Pinpoint the cell where the given text exists, returning its (X, Y) midpoint coordinate. 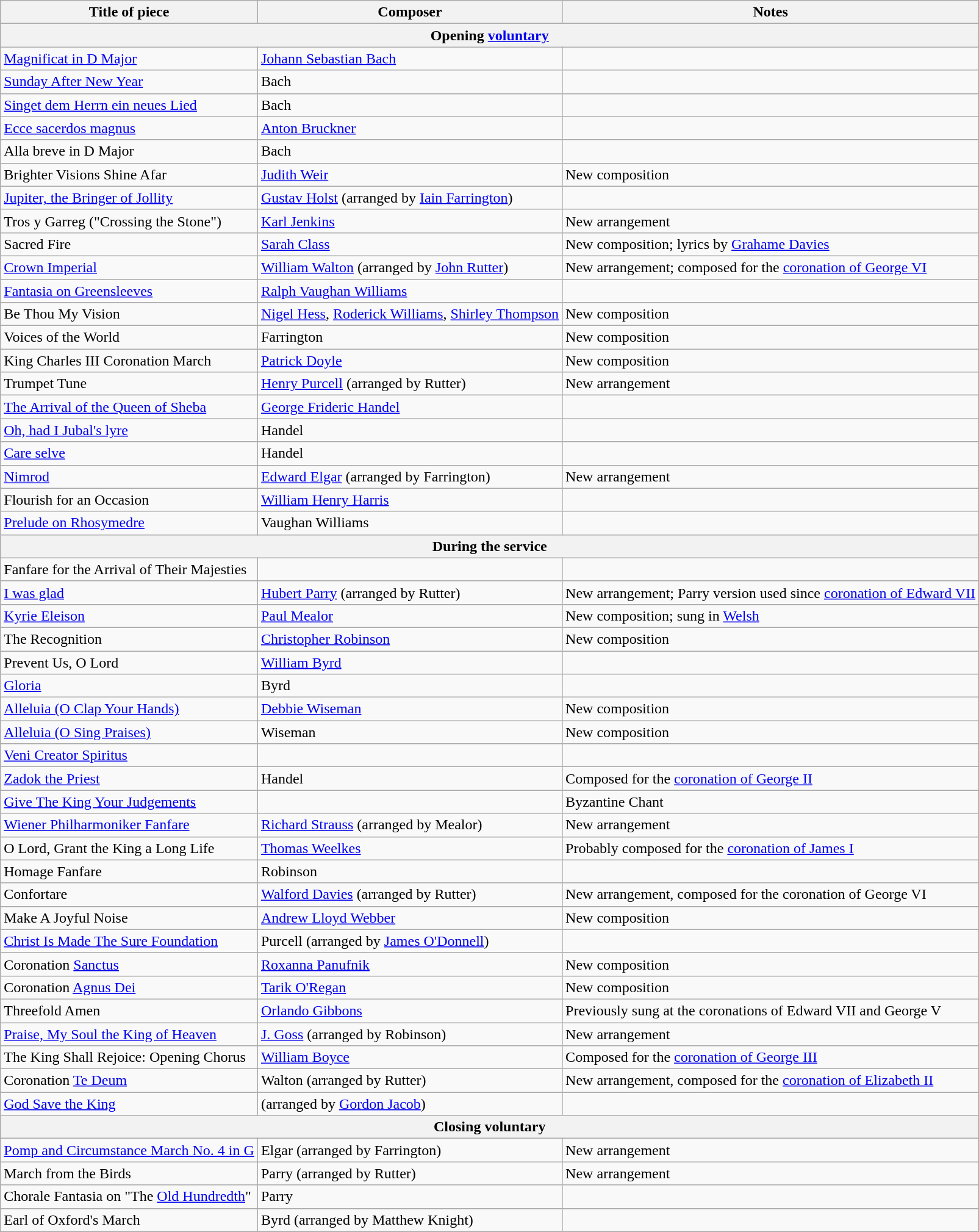
Gustav Holst (arranged by Iain Farrington) (410, 198)
Sarah Class (410, 244)
(arranged by Gordon Jacob) (410, 1104)
Title of piece (129, 12)
Closing voluntary (490, 1127)
William Henry Harris (410, 500)
Probably composed for the coronation of James I (771, 848)
Byzantine Chant (771, 802)
God Save the King (129, 1104)
Purcell (arranged by James O'Donnell) (410, 941)
Henry Purcell (arranged by Rutter) (410, 384)
Give The King Your Judgements (129, 802)
Trumpet Tune (129, 384)
J. Goss (arranged by Robinson) (410, 1034)
Previously sung at the coronations of Edward VII and George V (771, 1010)
Composed for the coronation of George II (771, 779)
Richard Strauss (arranged by Mealor) (410, 825)
New arrangement, composed for the coronation of George VI (771, 895)
The Recognition (129, 639)
Hubert Parry (arranged by Rutter) (410, 593)
King Charles III Coronation March (129, 361)
Zadok the Priest (129, 779)
Judith Weir (410, 175)
Sunday After New Year (129, 82)
Tros y Garreg ("Crossing the Stone") (129, 221)
Patrick Doyle (410, 361)
Coronation Agnus Dei (129, 987)
Crown Imperial (129, 267)
George Frideric Handel (410, 407)
Voices of the World (129, 337)
Elgar (arranged by Farrington) (410, 1150)
Coronation Te Deum (129, 1081)
Pomp and Circumstance March No. 4 in G (129, 1150)
Prevent Us, O Lord (129, 662)
Nigel Hess, Roderick Williams, Shirley Thompson (410, 314)
Gloria (129, 686)
Roxanna Panufnik (410, 964)
Vaughan Williams (410, 523)
Parry (arranged by Rutter) (410, 1173)
Thomas Weelkes (410, 848)
Chorale Fantasia on "The Old Hundredth" (129, 1197)
Farrington (410, 337)
Tarik O'Regan (410, 987)
New arrangement, composed for the coronation of Elizabeth II (771, 1081)
Christopher Robinson (410, 639)
Notes (771, 12)
Paul Mealor (410, 616)
Flourish for an Occasion (129, 500)
Alla breve in D Major (129, 151)
New composition; sung in Welsh (771, 616)
Care selve (129, 453)
Praise, My Soul the King of Heaven (129, 1034)
The King Shall Rejoice: Opening Chorus (129, 1057)
Edward Elgar (arranged by Farrington) (410, 477)
Robinson (410, 871)
William Walton (arranged by John Rutter) (410, 267)
Walford Davies (arranged by Rutter) (410, 895)
New arrangement; Parry version used since coronation of Edward VII (771, 593)
Coronation Sanctus (129, 964)
Johann Sebastian Bach (410, 59)
Kyrie Eleison (129, 616)
Debbie Wiseman (410, 709)
Homage Fanfare (129, 871)
Ralph Vaughan Williams (410, 291)
Wiseman (410, 732)
Byrd (arranged by Matthew Knight) (410, 1220)
O Lord, Grant the King a Long Life (129, 848)
Ecce sacerdos magnus (129, 128)
Singet dem Herrn ein neues Lied (129, 105)
Make A Joyful Noise (129, 918)
Andrew Lloyd Webber (410, 918)
Wiener Philharmoniker Fanfare (129, 825)
Earl of Oxford's March (129, 1220)
Brighter Visions Shine Afar (129, 175)
Confortare (129, 895)
Prelude on Rhosymedre (129, 523)
Karl Jenkins (410, 221)
New arrangement; composed for the coronation of George VI (771, 267)
Magnificat in D Major (129, 59)
Parry (410, 1197)
Christ Is Made The Sure Foundation (129, 941)
Be Thou My Vision (129, 314)
Alleluia (O Sing Praises) (129, 732)
Opening voluntary (490, 35)
Byrd (410, 686)
March from the Birds (129, 1173)
New composition; lyrics by Grahame Davies (771, 244)
Orlando Gibbons (410, 1010)
During the service (490, 546)
Alleluia (O Clap Your Hands) (129, 709)
Sacred Fire (129, 244)
Walton (arranged by Rutter) (410, 1081)
Fanfare for the Arrival of Their Majesties (129, 569)
William Byrd (410, 662)
Nimrod (129, 477)
Threefold Amen (129, 1010)
Anton Bruckner (410, 128)
Oh, had I Jubal's lyre (129, 430)
I was glad (129, 593)
William Boyce (410, 1057)
Fantasia on Greensleeves (129, 291)
Veni Creator Spiritus (129, 755)
The Arrival of the Queen of Sheba (129, 407)
Composer (410, 12)
Composed for the coronation of George III (771, 1057)
Jupiter, the Bringer of Jollity (129, 198)
